Return (x, y) of the center of cell containing provided text 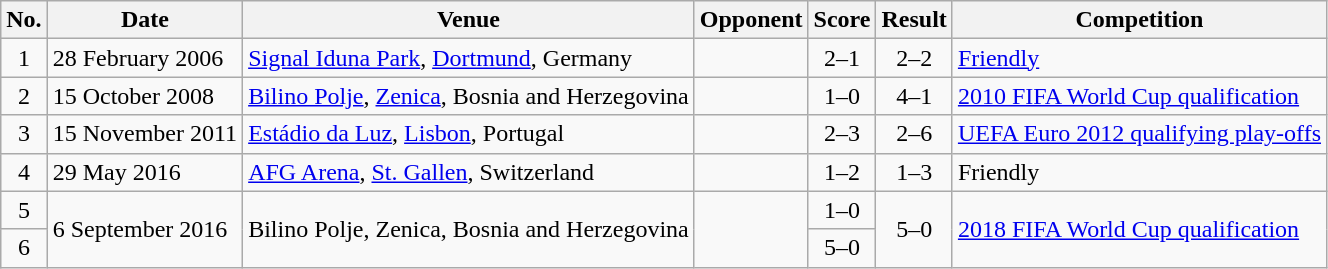
6 September 2016 (144, 229)
Venue (469, 20)
Estádio da Luz, Lisbon, Portugal (469, 134)
15 October 2008 (144, 96)
Result (914, 20)
1–3 (914, 172)
1 (24, 58)
Competition (1139, 20)
2018 FIFA World Cup qualification (1139, 229)
2–6 (914, 134)
UEFA Euro 2012 qualifying play-offs (1139, 134)
Signal Iduna Park, Dortmund, Germany (469, 58)
Date (144, 20)
4 (24, 172)
4–1 (914, 96)
Opponent (751, 20)
2–2 (914, 58)
No. (24, 20)
2010 FIFA World Cup qualification (1139, 96)
5 (24, 210)
6 (24, 248)
2–1 (842, 58)
3 (24, 134)
2 (24, 96)
15 November 2011 (144, 134)
Score (842, 20)
1–2 (842, 172)
2–3 (842, 134)
AFG Arena, St. Gallen, Switzerland (469, 172)
29 May 2016 (144, 172)
28 February 2006 (144, 58)
